Identify which cell holds the provided text, then report its [X, Y] central coordinate. 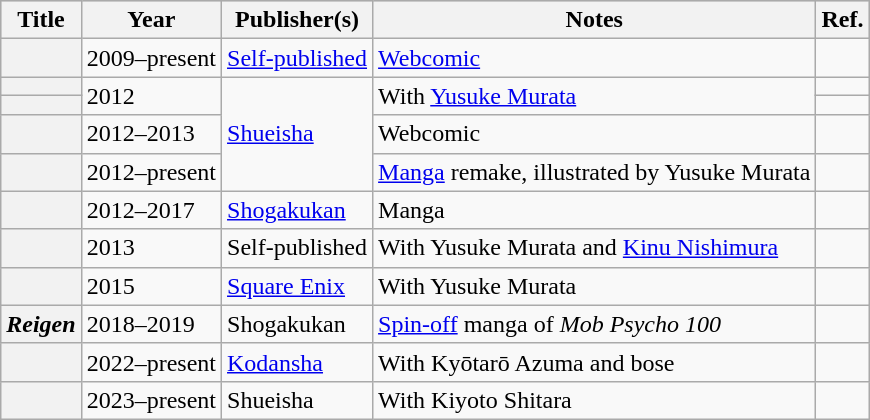
Publisher(s) [298, 20]
2022–present [151, 362]
2023–present [151, 400]
2009–present [151, 58]
Kodansha [298, 362]
Reigen [41, 324]
Square Enix [298, 286]
Manga remake, illustrated by Yusuke Murata [594, 172]
2012–present [151, 172]
2015 [151, 286]
Ref. [842, 20]
Year [151, 20]
With Kiyoto Shitara [594, 400]
Notes [594, 20]
Manga [594, 210]
2012 [151, 96]
With Yusuke Murata and Kinu Nishimura [594, 248]
2012–2017 [151, 210]
Spin-off manga of Mob Psycho 100 [594, 324]
Title [41, 20]
2013 [151, 248]
2012–2013 [151, 134]
With Kyōtarō Azuma and bose [594, 362]
2018–2019 [151, 324]
